Detect which cell encompasses the target text, then output its [X, Y] center coordinate. 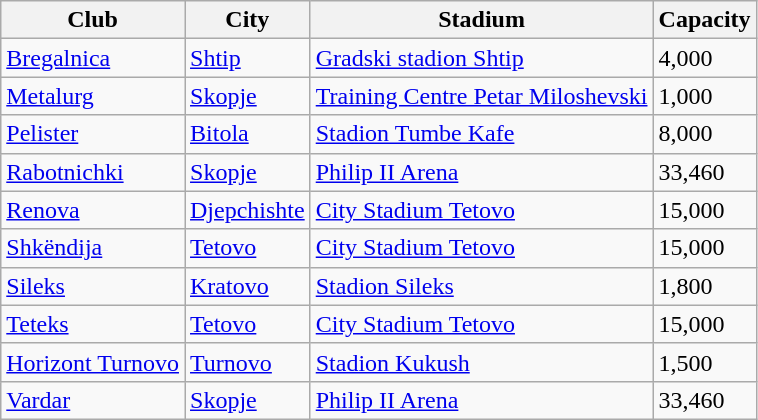
Renova [93, 210]
Pelister [93, 134]
City [247, 20]
Training Centre Petar Miloshevski [482, 96]
Capacity [704, 20]
Rabotnichki [93, 172]
Stadion Sileks [482, 286]
1,500 [704, 362]
Stadium [482, 20]
Shkëndija [93, 248]
Kratovo [247, 286]
Horizont Turnovo [93, 362]
1,800 [704, 286]
Vardar [93, 400]
1,000 [704, 96]
Stadion Kukush [482, 362]
Bitola [247, 134]
Bregalnica [93, 58]
Teteks [93, 324]
8,000 [704, 134]
4,000 [704, 58]
Gradski stadion Shtip [482, 58]
Turnovo [247, 362]
Stadion Tumbe Kafe [482, 134]
Shtip [247, 58]
Djepchishte [247, 210]
Sileks [93, 286]
Club [93, 20]
Metalurg [93, 96]
